Scan for the cell matching the given text and deliver its [x, y] coordinate at center. 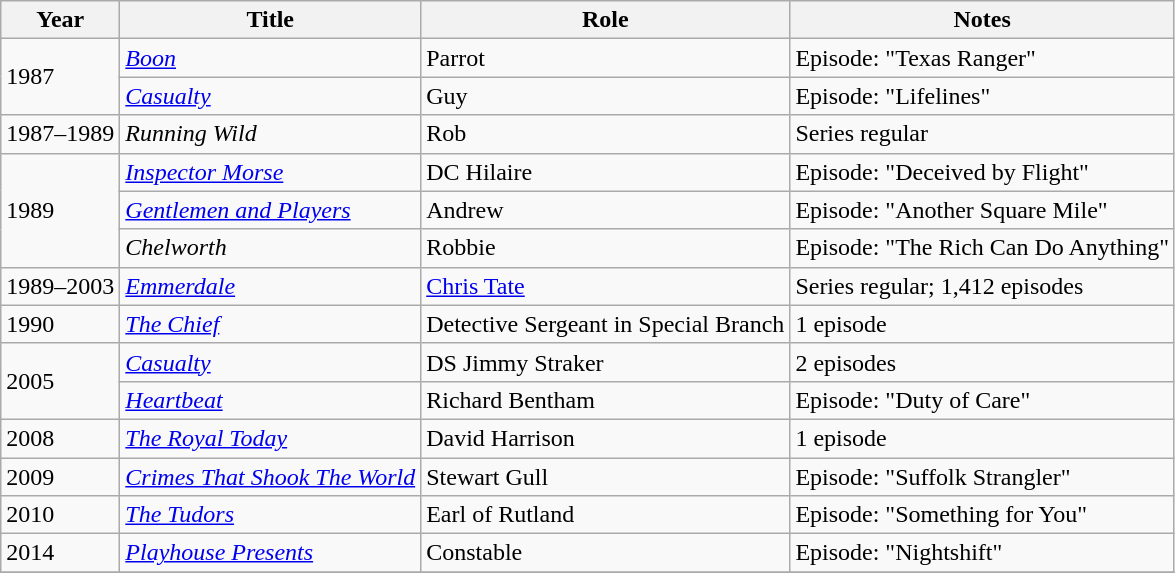
Year [60, 20]
2008 [60, 438]
Earl of Rutland [606, 515]
2005 [60, 381]
David Harrison [606, 438]
1987 [60, 77]
Series regular [982, 134]
Crimes That Shook The World [270, 477]
Playhouse Presents [270, 553]
1987–1989 [60, 134]
Role [606, 20]
Boon [270, 58]
Gentlemen and Players [270, 210]
Episode: "Something for You" [982, 515]
Episode: "The Rich Can Do Anything" [982, 248]
DS Jimmy Straker [606, 362]
Title [270, 20]
Episode: "Another Square Mile" [982, 210]
The Tudors [270, 515]
Guy [606, 96]
DC Hilaire [606, 172]
The Royal Today [270, 438]
Episode: "Nightshift" [982, 553]
Constable [606, 553]
Episode: "Texas Ranger" [982, 58]
Robbie [606, 248]
Episode: "Duty of Care" [982, 400]
Notes [982, 20]
Running Wild [270, 134]
1989–2003 [60, 286]
Episode: "Lifelines" [982, 96]
2009 [60, 477]
Andrew [606, 210]
Rob [606, 134]
Inspector Morse [270, 172]
Emmerdale [270, 286]
2 episodes [982, 362]
Heartbeat [270, 400]
Episode: "Suffolk Strangler" [982, 477]
2010 [60, 515]
1989 [60, 210]
Detective Sergeant in Special Branch [606, 324]
Series regular; 1,412 episodes [982, 286]
Chris Tate [606, 286]
1990 [60, 324]
The Chief [270, 324]
2014 [60, 553]
Episode: "Deceived by Flight" [982, 172]
Chelworth [270, 248]
Richard Bentham [606, 400]
Stewart Gull [606, 477]
Parrot [606, 58]
